Detect which cell encompasses the target text, then output its [x, y] center coordinate. 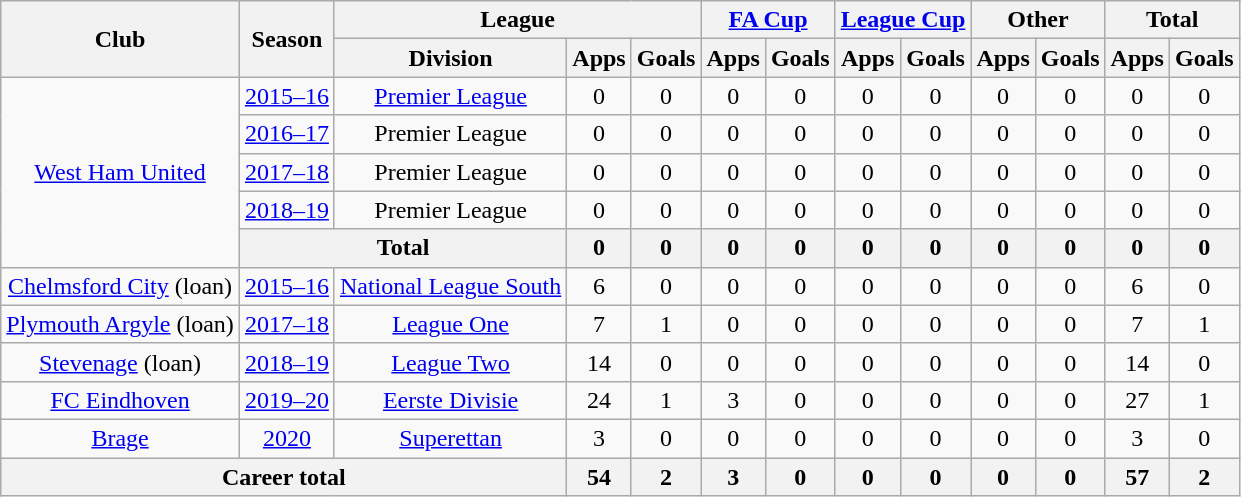
Superettan [450, 438]
Club [120, 39]
League Cup [903, 20]
Stevenage (loan) [120, 362]
24 [599, 400]
27 [1137, 400]
Other [1038, 20]
FA Cup [768, 20]
League Two [450, 362]
Plymouth Argyle (loan) [120, 324]
FC Eindhoven [120, 400]
Career total [284, 477]
2019–20 [286, 400]
Chelmsford City (loan) [120, 286]
Division [450, 58]
Season [286, 39]
57 [1137, 477]
League [518, 20]
League One [450, 324]
54 [599, 477]
West Ham United [120, 172]
National League South [450, 286]
Brage [120, 438]
2016–17 [286, 134]
Eerste Divisie [450, 400]
2020 [286, 438]
